From the cell containing the given text, extract its center point as (X, Y) coordinate. 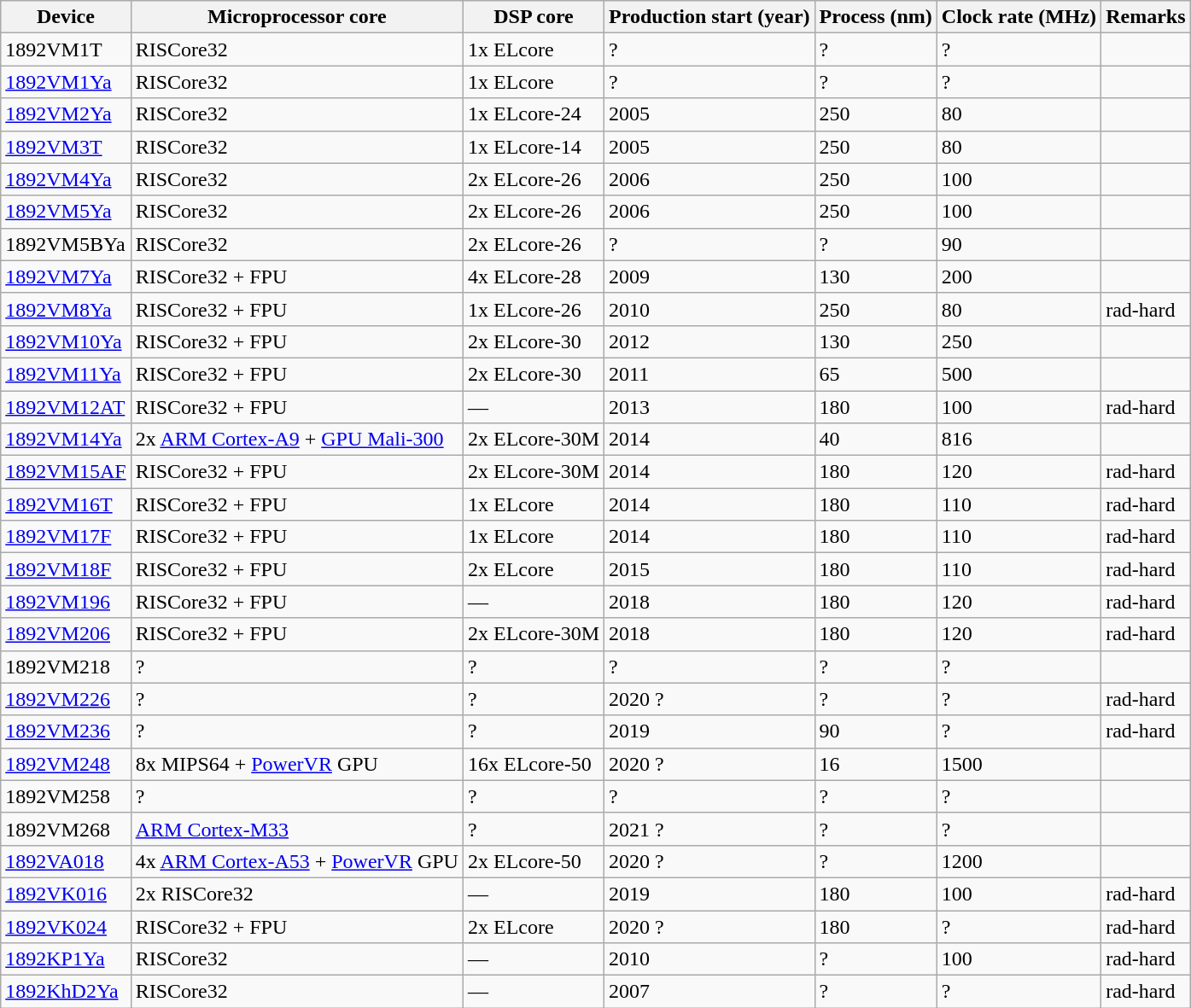
816 (1019, 440)
2013 (710, 407)
1892VM196 (66, 602)
1892VM14Ya (66, 440)
1892KP1Ya (66, 959)
ARM Cortex-M33 (297, 829)
8x MIPS64 + PowerVR GPU (297, 764)
Remarks (1146, 17)
1x ELcore-26 (533, 309)
2x RISCore32 (297, 894)
Production start (year) (710, 17)
2x ELcore-50 (533, 861)
1892VM226 (66, 699)
4x ELcore-28 (533, 277)
Device (66, 17)
1892VM18F (66, 569)
1892VM15AF (66, 472)
500 (1019, 374)
1892VM248 (66, 764)
1892VM258 (66, 796)
1892VM4Ya (66, 179)
16 (876, 764)
1x ELcore-24 (533, 114)
2009 (710, 277)
2015 (710, 569)
1892VM10Ya (66, 341)
1892VM12AT (66, 407)
1892VM2Ya (66, 114)
Clock rate (MHz) (1019, 17)
1892VM3T (66, 147)
1892KhD2Ya (66, 992)
1x ELcore-14 (533, 147)
2021 ? (710, 829)
1892VM218 (66, 667)
Process (nm) (876, 17)
1892VK024 (66, 926)
1892VM1T (66, 50)
2012 (710, 341)
4x ARM Cortex-A53 + PowerVR GPU (297, 861)
1892VM5BYa (66, 244)
2011 (710, 374)
40 (876, 440)
1892VM236 (66, 731)
1892VM5Ya (66, 212)
1200 (1019, 861)
65 (876, 374)
1892VM1Ya (66, 82)
16x ELcore-50 (533, 764)
200 (1019, 277)
2x ARM Cortex-A9 + GPU Mali-300 (297, 440)
1892VM7Ya (66, 277)
1892VM11Ya (66, 374)
1892VM17F (66, 537)
Microprocessor core (297, 17)
DSP core (533, 17)
1892VK016 (66, 894)
1892VM16T (66, 504)
2007 (710, 992)
1892VM206 (66, 634)
1892VM8Ya (66, 309)
1500 (1019, 764)
1892VA018 (66, 861)
1892VM268 (66, 829)
